Return the (x, y) coordinate for the center point of the cell that contains the specified text.  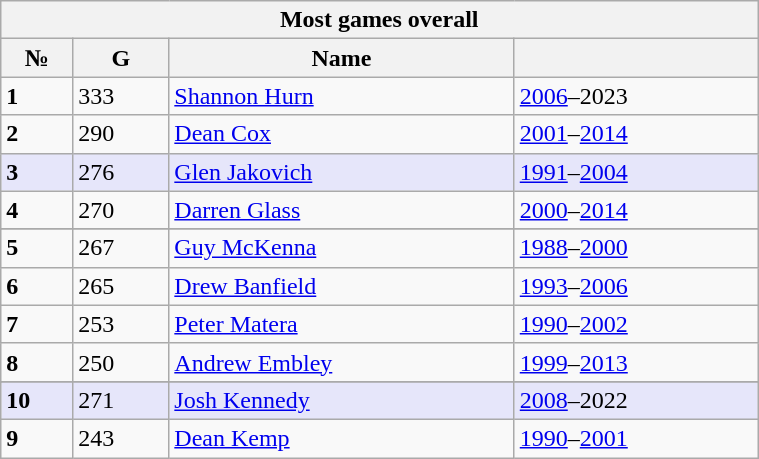
2008–2022 (636, 400)
2000–2014 (636, 210)
8 (37, 362)
9 (37, 438)
Dean Kemp (342, 438)
2006–2023 (636, 96)
290 (121, 134)
1990–2001 (636, 438)
1 (37, 96)
Glen Jakovich (342, 172)
2 (37, 134)
250 (121, 362)
253 (121, 324)
1988–2000 (636, 248)
243 (121, 438)
271 (121, 400)
№ (37, 58)
270 (121, 210)
Josh Kennedy (342, 400)
1993–2006 (636, 286)
7 (37, 324)
5 (37, 248)
265 (121, 286)
Shannon Hurn (342, 96)
276 (121, 172)
4 (37, 210)
Drew Banfield (342, 286)
2001–2014 (636, 134)
Name (342, 58)
Guy McKenna (342, 248)
Darren Glass (342, 210)
Most games overall (380, 20)
6 (37, 286)
Andrew Embley (342, 362)
1990–2002 (636, 324)
Dean Cox (342, 134)
Peter Matera (342, 324)
3 (37, 172)
333 (121, 96)
G (121, 58)
267 (121, 248)
1991–2004 (636, 172)
10 (37, 400)
1999–2013 (636, 362)
